Return (x, y) of the center of cell containing provided text 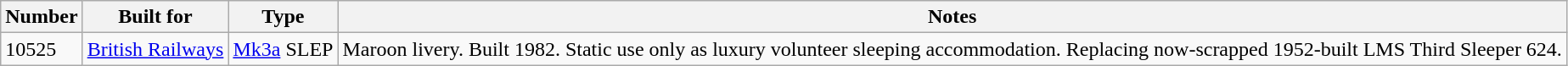
British Railways (155, 49)
Notes (953, 17)
10525 (42, 49)
Mk3a SLEP (284, 49)
Number (42, 17)
Built for (155, 17)
Maroon livery. Built 1982. Static use only as luxury volunteer sleeping accommodation. Replacing now-scrapped 1952-built LMS Third Sleeper 624. (953, 49)
Type (284, 17)
